Identify which cell holds the provided text, then report its [X, Y] central coordinate. 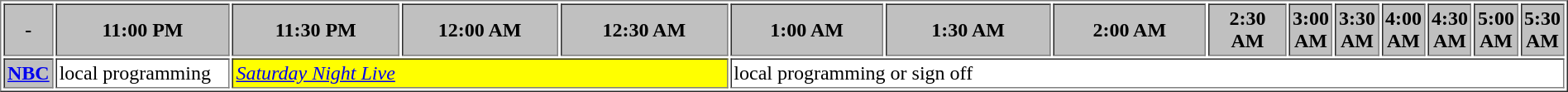
3:00 AM [1310, 30]
2:30 AM [1248, 30]
3:30 AM [1356, 30]
11:00 PM [142, 30]
NBC [28, 73]
5:30 AM [1542, 30]
12:30 AM [644, 30]
local programming or sign off [1148, 73]
- [28, 30]
12:00 AM [480, 30]
1:30 AM [968, 30]
2:00 AM [1130, 30]
local programming [142, 73]
1:00 AM [807, 30]
Saturday Night Live [480, 73]
4:30 AM [1449, 30]
11:30 PM [316, 30]
4:00 AM [1403, 30]
5:00 AM [1495, 30]
